Find where the given text appears and provide that cell's center as [X, Y] coordinate. 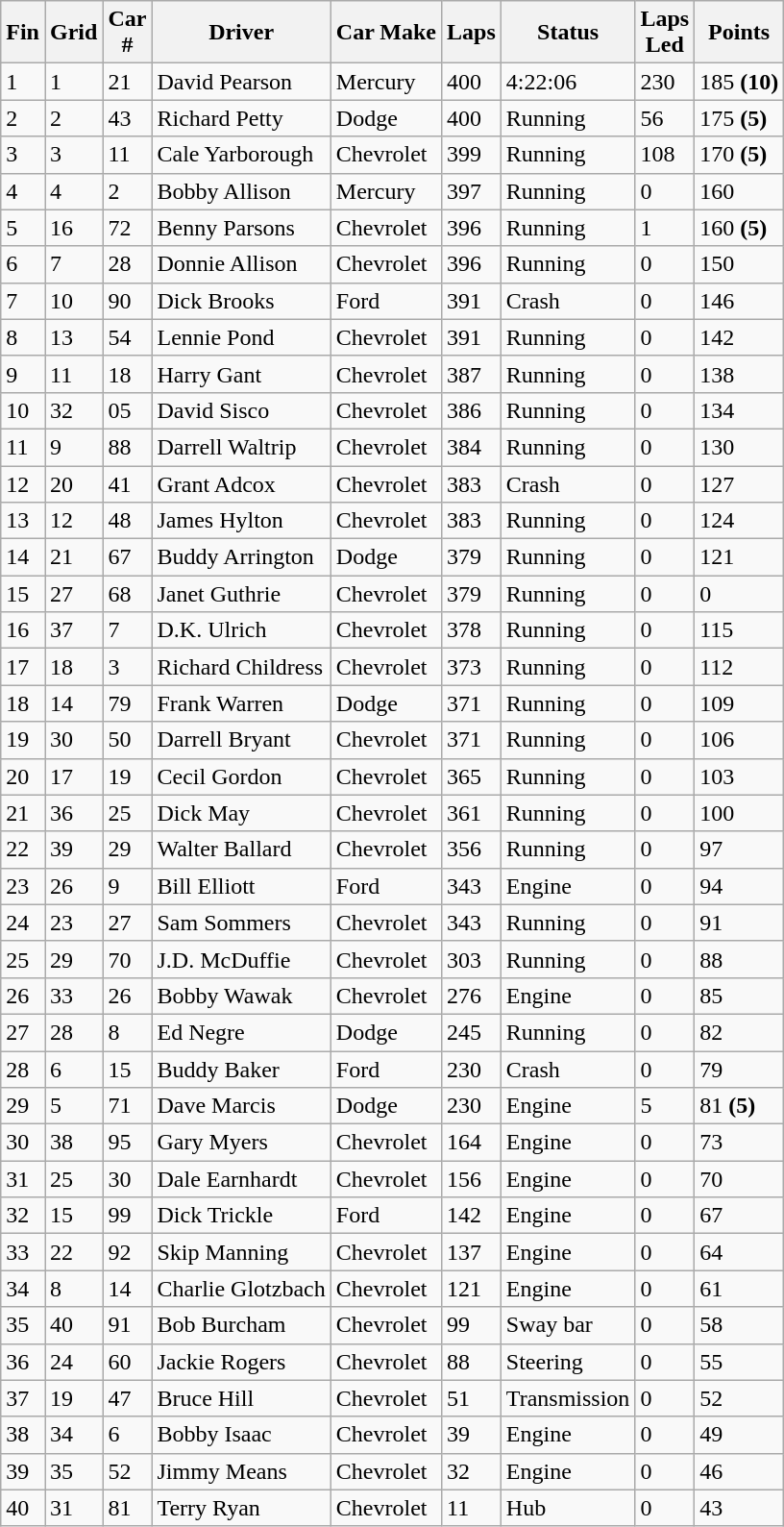
160 (5) [740, 228]
05 [127, 410]
Dave Marcis [241, 1106]
378 [472, 630]
48 [127, 521]
356 [472, 850]
Benny Parsons [241, 228]
Skip Manning [241, 1252]
72 [127, 228]
Sam Sommers [241, 923]
Charlie Glotzbach [241, 1289]
Points [740, 33]
134 [740, 410]
Dick Brooks [241, 301]
55 [740, 1362]
Lennie Pond [241, 337]
106 [740, 740]
399 [472, 155]
50 [127, 740]
156 [472, 1179]
64 [740, 1252]
Richard Petty [241, 118]
81 (5) [740, 1106]
146 [740, 301]
Status [568, 33]
Cecil Gordon [241, 776]
Grid [73, 33]
81 [127, 1508]
47 [127, 1398]
Fin [23, 33]
Cale Yarborough [241, 155]
85 [740, 996]
170 (5) [740, 155]
46 [740, 1471]
108 [665, 155]
95 [127, 1143]
160 [740, 191]
137 [472, 1252]
Walter Ballard [241, 850]
Dick May [241, 813]
303 [472, 959]
41 [127, 483]
138 [740, 374]
185 (10) [740, 82]
361 [472, 813]
245 [472, 1032]
Darrell Bryant [241, 740]
Terry Ryan [241, 1508]
397 [472, 191]
Harry Gant [241, 374]
Driver [241, 33]
4:22:06 [568, 82]
115 [740, 630]
124 [740, 521]
D.K. Ulrich [241, 630]
386 [472, 410]
Janet Guthrie [241, 594]
387 [472, 374]
51 [472, 1398]
Steering [568, 1362]
175 (5) [740, 118]
373 [472, 667]
Laps [472, 33]
68 [127, 594]
Car# [127, 33]
David Pearson [241, 82]
92 [127, 1252]
LapsLed [665, 33]
71 [127, 1106]
Buddy Arrington [241, 557]
127 [740, 483]
Bobby Isaac [241, 1435]
Gary Myers [241, 1143]
61 [740, 1289]
54 [127, 337]
150 [740, 264]
103 [740, 776]
73 [740, 1143]
58 [740, 1325]
Bruce Hill [241, 1398]
J.D. McDuffie [241, 959]
Dick Trickle [241, 1216]
365 [472, 776]
Sway bar [568, 1325]
Car Make [386, 33]
276 [472, 996]
Jackie Rogers [241, 1362]
Buddy Baker [241, 1070]
Darrell Waltrip [241, 447]
Dale Earnhardt [241, 1179]
112 [740, 667]
109 [740, 703]
Frank Warren [241, 703]
164 [472, 1143]
Grant Adcox [241, 483]
Jimmy Means [241, 1471]
Bobby Allison [241, 191]
David Sisco [241, 410]
130 [740, 447]
Bobby Wawak [241, 996]
60 [127, 1362]
90 [127, 301]
Donnie Allison [241, 264]
94 [740, 886]
Bob Burcham [241, 1325]
Bill Elliott [241, 886]
49 [740, 1435]
Transmission [568, 1398]
100 [740, 813]
56 [665, 118]
97 [740, 850]
82 [740, 1032]
Ed Negre [241, 1032]
James Hylton [241, 521]
384 [472, 447]
Hub [568, 1508]
Richard Childress [241, 667]
